Find where the given text appears and provide that cell's center as (X, Y) coordinate. 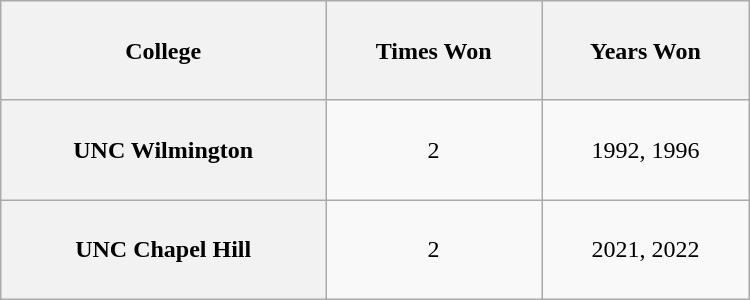
1992, 1996 (646, 150)
Years Won (646, 50)
2021, 2022 (646, 250)
Times Won (434, 50)
College (164, 50)
UNC Chapel Hill (164, 250)
UNC Wilmington (164, 150)
